Output the [x, y] coordinate of the center of the cell containing the given text.  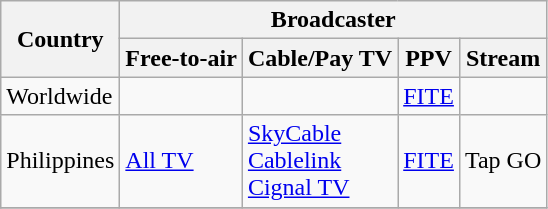
Cable/Pay TV [320, 58]
Broadcaster [334, 20]
All TV [182, 161]
Worldwide [60, 96]
SkyCableCablelinkCignal TV [320, 161]
Country [60, 39]
Free-to-air [182, 58]
PPV [429, 58]
Stream [502, 58]
Philippines [60, 161]
Tap GO [502, 161]
